Return the [x, y] coordinate for the center point of the cell that contains the specified text.  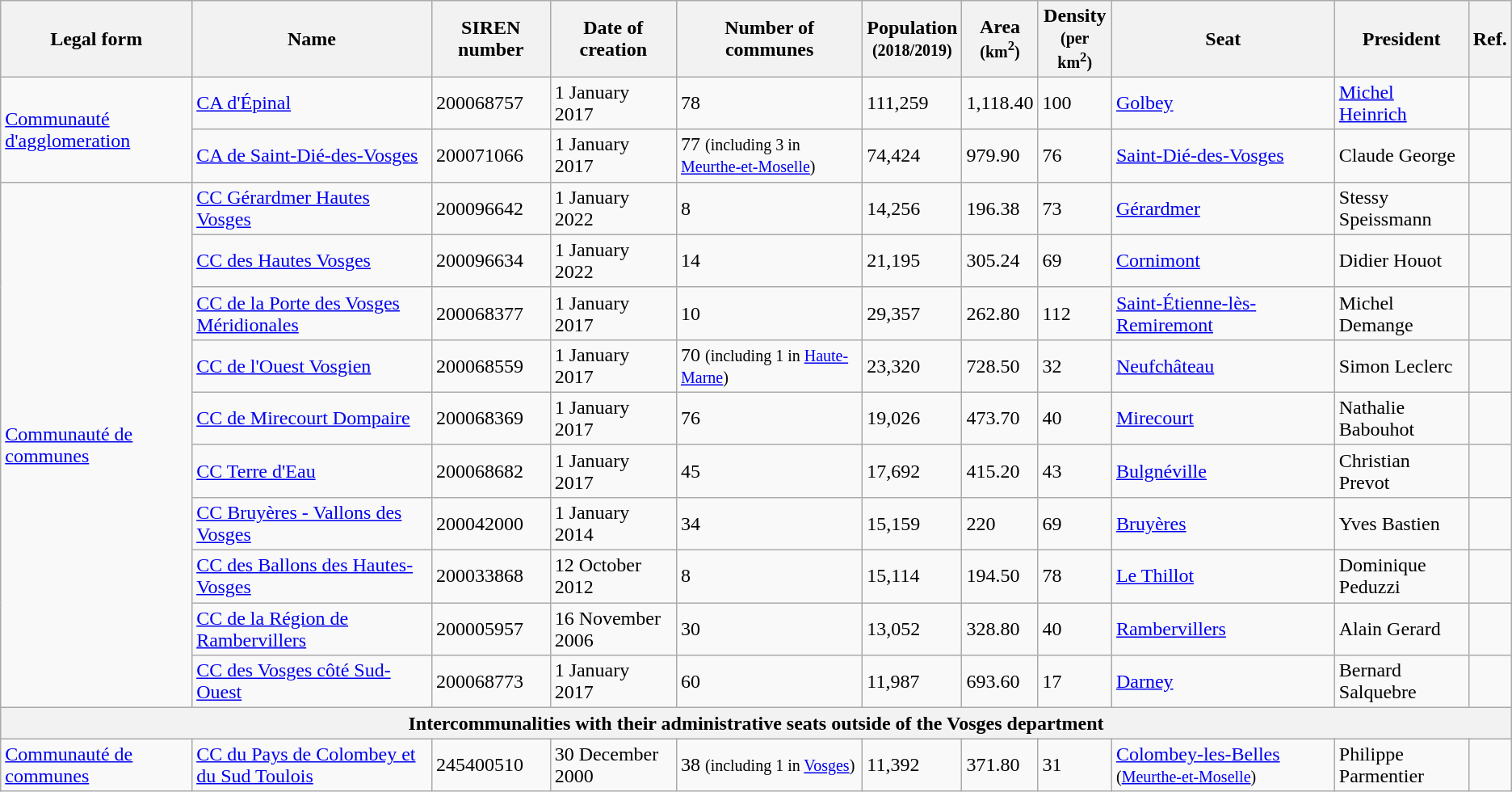
CC Terre d'Eau [312, 470]
60 [769, 682]
328.80 [1000, 629]
200068377 [491, 314]
38 (including 1 in Vosges) [769, 765]
Cornimont [1223, 260]
11,392 [913, 765]
13,052 [913, 629]
10 [769, 314]
Le Thillot [1223, 577]
14 [769, 260]
CA d'Épinal [312, 103]
200068369 [491, 419]
34 [769, 524]
15,114 [913, 577]
32 [1074, 365]
1,118.40 [1000, 103]
President [1401, 39]
Rambervillers [1223, 629]
196.38 [1000, 209]
111,259 [913, 103]
Dominique Peduzzi [1401, 577]
CC de l'Ouest Vosgien [312, 365]
220 [1000, 524]
Bernard Salquebre [1401, 682]
Neufchâteau [1223, 365]
194.50 [1000, 577]
43 [1074, 470]
Claude George [1401, 155]
100 [1074, 103]
Ref. [1489, 39]
CC de Mirecourt Dompaire [312, 419]
112 [1074, 314]
Number of communes [769, 39]
371.80 [1000, 765]
CC des Vosges côté Sud-Ouest [312, 682]
CC de la Région de Rambervillers [312, 629]
15,159 [913, 524]
473.70 [1000, 419]
19,026 [913, 419]
17,692 [913, 470]
12 October 2012 [613, 577]
77 (including 3 in Meurthe-et-Moselle) [769, 155]
Didier Houot [1401, 260]
30 December 2000 [613, 765]
Seat [1223, 39]
Date of creation [613, 39]
Saint-Étienne-lès-Remiremont [1223, 314]
693.60 [1000, 682]
73 [1074, 209]
Yves Bastien [1401, 524]
200068682 [491, 470]
CC des Ballons des Hautes-Vosges [312, 577]
Communauté d'agglomeration [97, 129]
Mirecourt [1223, 419]
262.80 [1000, 314]
200068559 [491, 365]
200005957 [491, 629]
Density(per km2) [1074, 39]
Michel Demange [1401, 314]
31 [1074, 765]
16 November 2006 [613, 629]
Bulgnéville [1223, 470]
CC du Pays de Colombey et du Sud Toulois [312, 765]
CC Gérardmer Hautes Vosges [312, 209]
17 [1074, 682]
74,424 [913, 155]
Christian Prevot [1401, 470]
45 [769, 470]
305.24 [1000, 260]
Gérardmer [1223, 209]
Simon Leclerc [1401, 365]
200096634 [491, 260]
CA de Saint-Dié-des-Vosges [312, 155]
Intercommunalities with their administrative seats outside of the Vosges department [756, 723]
979.90 [1000, 155]
415.20 [1000, 470]
11,987 [913, 682]
Michel Heinrich [1401, 103]
SIREN number [491, 39]
200068757 [491, 103]
Alain Gerard [1401, 629]
Bruyères [1223, 524]
Golbey [1223, 103]
200096642 [491, 209]
728.50 [1000, 365]
Philippe Parmentier [1401, 765]
30 [769, 629]
CC des Hautes Vosges [312, 260]
1 January 2014 [613, 524]
Name [312, 39]
200068773 [491, 682]
200042000 [491, 524]
70 (including 1 in Haute-Marne) [769, 365]
Colombey-les-Belles (Meurthe-et-Moselle) [1223, 765]
Stessy Speissmann [1401, 209]
14,256 [913, 209]
Nathalie Babouhot [1401, 419]
200071066 [491, 155]
200033868 [491, 577]
Area(km2) [1000, 39]
29,357 [913, 314]
Legal form [97, 39]
CC Bruyères - Vallons des Vosges [312, 524]
245400510 [491, 765]
23,320 [913, 365]
Saint-Dié-des-Vosges [1223, 155]
Population(2018/2019) [913, 39]
Darney [1223, 682]
21,195 [913, 260]
CC de la Porte des Vosges Méridionales [312, 314]
